Output the [X, Y] coordinate of the center of the cell containing the given text.  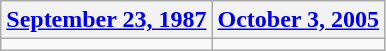
October 3, 2005 [298, 20]
September 23, 1987 [106, 20]
